Extract the [x, y] coordinate from the center of the cell holding the provided text.  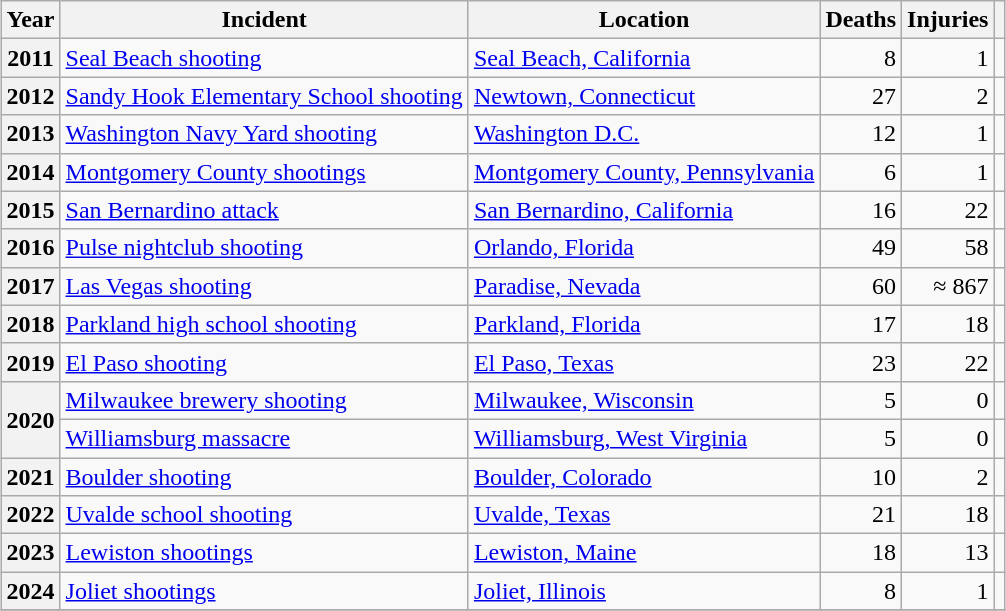
≈ 867 [948, 286]
Injuries [948, 20]
2021 [30, 477]
Year [30, 20]
Sandy Hook Elementary School shooting [264, 96]
Lewiston shootings [264, 553]
Washington Navy Yard shooting [264, 134]
16 [861, 210]
Washington D.C. [644, 134]
60 [861, 286]
Newtown, Connecticut [644, 96]
2022 [30, 515]
Paradise, Nevada [644, 286]
Uvalde school shooting [264, 515]
Williamsburg, West Virginia [644, 438]
Location [644, 20]
Seal Beach, California [644, 58]
Seal Beach shooting [264, 58]
2024 [30, 591]
6 [861, 172]
23 [861, 362]
13 [948, 553]
Lewiston, Maine [644, 553]
Las Vegas shooting [264, 286]
Uvalde, Texas [644, 515]
Boulder shooting [264, 477]
Boulder, Colorado [644, 477]
San Bernardino, California [644, 210]
Parkland, Florida [644, 324]
2017 [30, 286]
Incident [264, 20]
2019 [30, 362]
17 [861, 324]
2020 [30, 419]
Deaths [861, 20]
12 [861, 134]
Montgomery County shootings [264, 172]
2013 [30, 134]
Milwaukee, Wisconsin [644, 400]
El Paso shooting [264, 362]
2018 [30, 324]
2015 [30, 210]
El Paso, Texas [644, 362]
Pulse nightclub shooting [264, 248]
Orlando, Florida [644, 248]
10 [861, 477]
Montgomery County, Pennsylvania [644, 172]
2014 [30, 172]
21 [861, 515]
Williamsburg massacre [264, 438]
Milwaukee brewery shooting [264, 400]
2011 [30, 58]
2012 [30, 96]
Joliet shootings [264, 591]
58 [948, 248]
49 [861, 248]
2016 [30, 248]
27 [861, 96]
San Bernardino attack [264, 210]
Joliet, Illinois [644, 591]
2023 [30, 553]
Parkland high school shooting [264, 324]
